Output the (X, Y) coordinate of the center of the cell containing the given text.  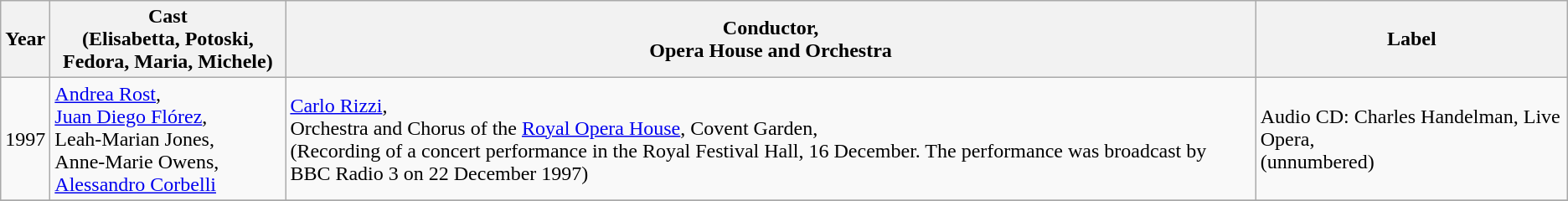
Audio CD: Charles Handelman, Live Opera, (unnumbered) (1411, 139)
Andrea Rost,Juan Diego Flórez,Leah-Marian Jones,Anne-Marie Owens,Alessandro Corbelli (168, 139)
Cast (Elisabetta, Potoski, Fedora, Maria, Michele) (168, 39)
Conductor,Opera House and Orchestra (771, 39)
1997 (25, 139)
Label (1411, 39)
Year (25, 39)
